Return (x, y) of the center of cell containing provided text 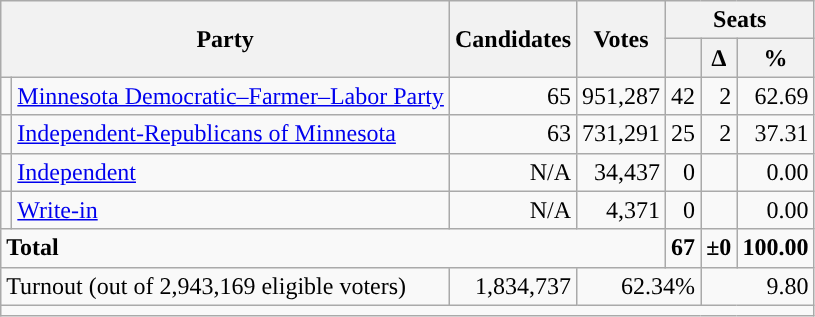
9.80 (758, 286)
731,291 (622, 134)
100.00 (776, 248)
62.34% (639, 286)
42 (684, 96)
4,371 (622, 210)
951,287 (622, 96)
Party (226, 39)
37.31 (776, 134)
62.69 (776, 96)
Candidates (512, 39)
±0 (719, 248)
63 (512, 134)
Independent (231, 172)
Write-in (231, 210)
Seats (740, 20)
25 (684, 134)
67 (684, 248)
Votes (622, 39)
∆ (719, 58)
Minnesota Democratic–Farmer–Labor Party (231, 96)
Total (334, 248)
1,834,737 (512, 286)
34,437 (622, 172)
65 (512, 96)
% (776, 58)
Turnout (out of 2,943,169 eligible voters) (226, 286)
Independent-Republicans of Minnesota (231, 134)
